From the cell containing the given text, extract its center point as (X, Y) coordinate. 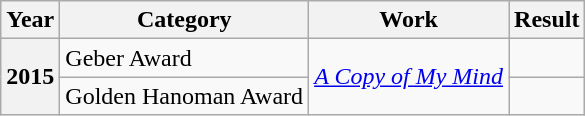
A Copy of My Mind (409, 77)
Result (547, 20)
Year (30, 20)
Category (184, 20)
Geber Award (184, 58)
Work (409, 20)
Golden Hanoman Award (184, 96)
2015 (30, 77)
